Detect which cell encompasses the target text, then output its [X, Y] center coordinate. 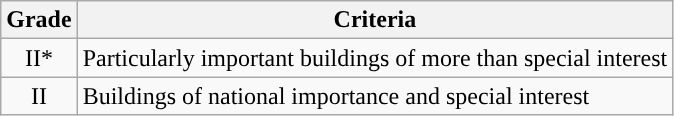
Particularly important buildings of more than special interest [375, 58]
Buildings of national importance and special interest [375, 96]
Criteria [375, 20]
Grade [39, 20]
II* [39, 58]
II [39, 96]
